Return (x, y) of the center of cell containing provided text 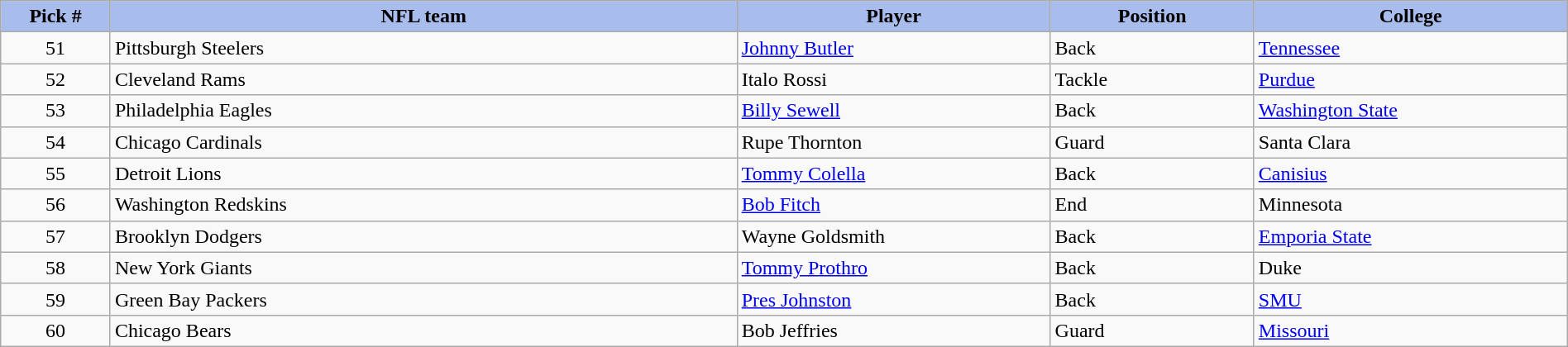
College (1411, 17)
Duke (1411, 268)
Purdue (1411, 79)
Cleveland Rams (423, 79)
57 (56, 236)
60 (56, 330)
Rupe Thornton (893, 142)
Position (1152, 17)
Tennessee (1411, 48)
Bob Jeffries (893, 330)
Minnesota (1411, 205)
Pick # (56, 17)
Tommy Prothro (893, 268)
NFL team (423, 17)
Philadelphia Eagles (423, 111)
52 (56, 79)
Santa Clara (1411, 142)
Chicago Bears (423, 330)
53 (56, 111)
Washington State (1411, 111)
Detroit Lions (423, 173)
Green Bay Packers (423, 299)
Emporia State (1411, 236)
Billy Sewell (893, 111)
Pres Johnston (893, 299)
Johnny Butler (893, 48)
Tackle (1152, 79)
54 (56, 142)
58 (56, 268)
51 (56, 48)
Washington Redskins (423, 205)
59 (56, 299)
New York Giants (423, 268)
55 (56, 173)
Brooklyn Dodgers (423, 236)
Canisius (1411, 173)
SMU (1411, 299)
Pittsburgh Steelers (423, 48)
End (1152, 205)
Italo Rossi (893, 79)
Wayne Goldsmith (893, 236)
Missouri (1411, 330)
Chicago Cardinals (423, 142)
56 (56, 205)
Tommy Colella (893, 173)
Player (893, 17)
Bob Fitch (893, 205)
